Return the [X, Y] coordinate for the center point of the cell that contains the specified text.  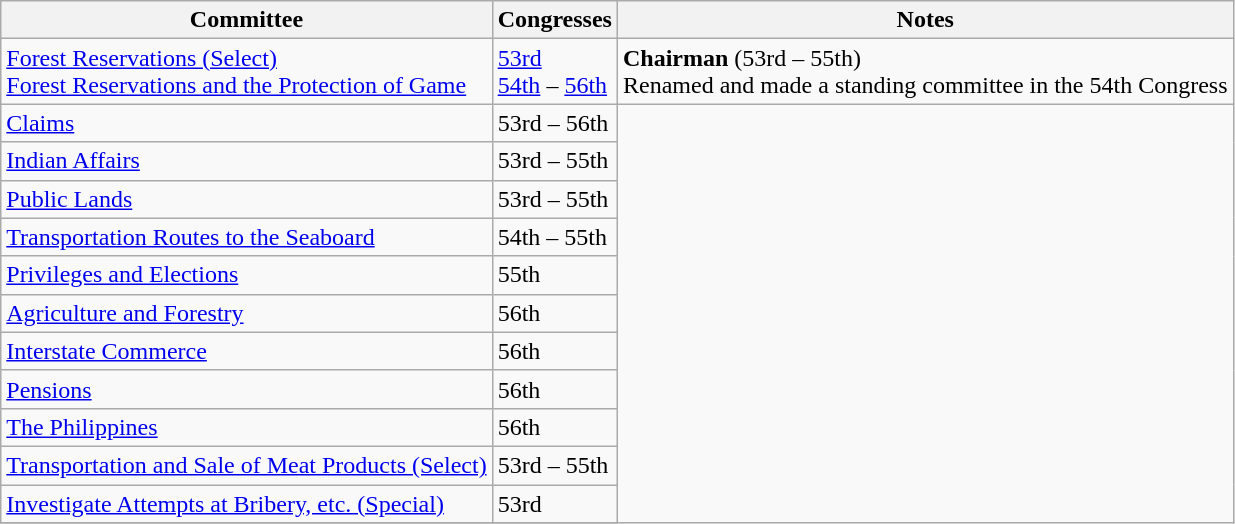
Interstate Commerce [246, 351]
Congresses [554, 20]
Investigate Attempts at Bribery, etc. (Special) [246, 503]
53rd54th – 56th [554, 72]
Notes [925, 20]
Indian Affairs [246, 161]
Forest Reservations (Select)Forest Reservations and the Protection of Game [246, 72]
Pensions [246, 389]
Chairman (53rd – 55th)Renamed and made a standing committee in the 54th Congress [925, 72]
54th – 55th [554, 237]
53rd – 56th [554, 123]
Public Lands [246, 199]
Committee [246, 20]
Claims [246, 123]
Agriculture and Forestry [246, 313]
55th [554, 275]
The Philippines [246, 427]
Transportation Routes to the Seaboard [246, 237]
53rd [554, 503]
Privileges and Elections [246, 275]
Transportation and Sale of Meat Products (Select) [246, 465]
